Find where the given text appears and provide that cell's center as [x, y] coordinate. 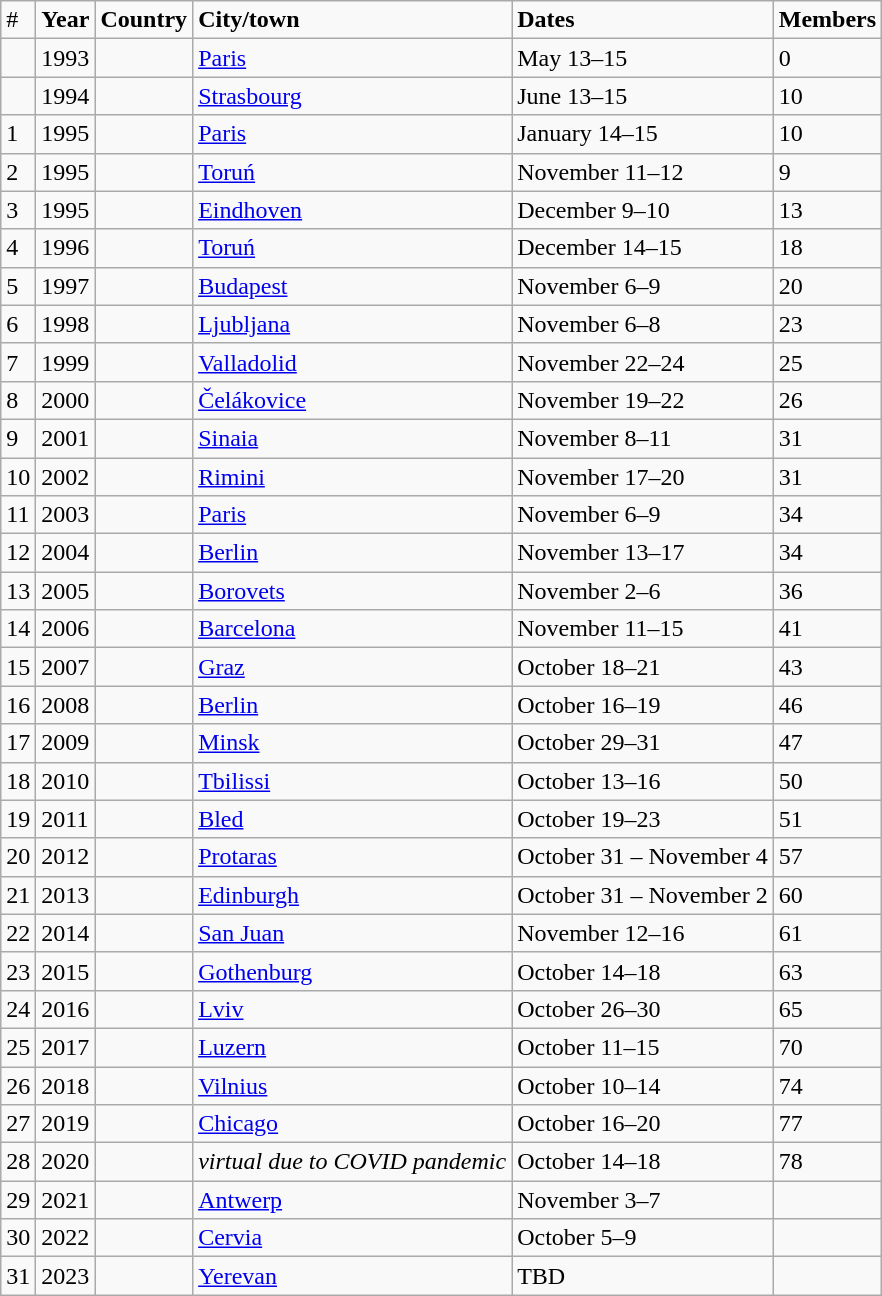
12 [18, 553]
78 [827, 1162]
0 [827, 58]
Budapest [352, 286]
Chicago [352, 1124]
2010 [66, 781]
2 [18, 172]
November 19–22 [643, 400]
Lviv [352, 1009]
22 [18, 933]
19 [18, 819]
1994 [66, 96]
65 [827, 1009]
2008 [66, 705]
Valladolid [352, 362]
Cervia [352, 1238]
October 10–14 [643, 1085]
Protaras [352, 857]
2022 [66, 1238]
November 8–11 [643, 438]
Ljubljana [352, 324]
2005 [66, 591]
May 13–15 [643, 58]
63 [827, 971]
4 [18, 248]
Dates [643, 20]
2006 [66, 629]
15 [18, 667]
2002 [66, 477]
77 [827, 1124]
October 16–20 [643, 1124]
Čelákovice [352, 400]
November 13–17 [643, 553]
October 16–19 [643, 705]
Graz [352, 667]
70 [827, 1047]
17 [18, 743]
14 [18, 629]
2004 [66, 553]
2023 [66, 1276]
47 [827, 743]
November 17–20 [643, 477]
Barcelona [352, 629]
October 11–15 [643, 1047]
November 22–24 [643, 362]
virtual due to COVID pandemic [352, 1162]
Eindhoven [352, 210]
Strasbourg [352, 96]
City/town [352, 20]
November 3–7 [643, 1200]
1996 [66, 248]
11 [18, 515]
October 29–31 [643, 743]
1 [18, 134]
Year [66, 20]
October 5–9 [643, 1238]
5 [18, 286]
2014 [66, 933]
2001 [66, 438]
December 14–15 [643, 248]
36 [827, 591]
TBD [643, 1276]
Borovets [352, 591]
2013 [66, 895]
Luzern [352, 1047]
41 [827, 629]
Gothenburg [352, 971]
Yerevan [352, 1276]
2000 [66, 400]
3 [18, 210]
21 [18, 895]
2015 [66, 971]
46 [827, 705]
1998 [66, 324]
2012 [66, 857]
Edinburgh [352, 895]
October 19–23 [643, 819]
October 31 – November 2 [643, 895]
2017 [66, 1047]
61 [827, 933]
2007 [66, 667]
6 [18, 324]
2020 [66, 1162]
2016 [66, 1009]
1997 [66, 286]
57 [827, 857]
October 13–16 [643, 781]
16 [18, 705]
December 9–10 [643, 210]
October 31 – November 4 [643, 857]
74 [827, 1085]
51 [827, 819]
Bled [352, 819]
Tbilissi [352, 781]
2019 [66, 1124]
2018 [66, 1085]
60 [827, 895]
27 [18, 1124]
October 26–30 [643, 1009]
Antwerp [352, 1200]
43 [827, 667]
June 13–15 [643, 96]
Minsk [352, 743]
2003 [66, 515]
Sinaia [352, 438]
October 18–21 [643, 667]
November 12–16 [643, 933]
November 11–12 [643, 172]
1999 [66, 362]
November 6–8 [643, 324]
November 11–15 [643, 629]
Country [144, 20]
29 [18, 1200]
1993 [66, 58]
7 [18, 362]
Vilnius [352, 1085]
2021 [66, 1200]
2011 [66, 819]
Members [827, 20]
28 [18, 1162]
Rimini [352, 477]
2009 [66, 743]
24 [18, 1009]
8 [18, 400]
San Juan [352, 933]
# [18, 20]
30 [18, 1238]
50 [827, 781]
November 2–6 [643, 591]
January 14–15 [643, 134]
